Pinpoint the cell where the given text exists, returning its [x, y] midpoint coordinate. 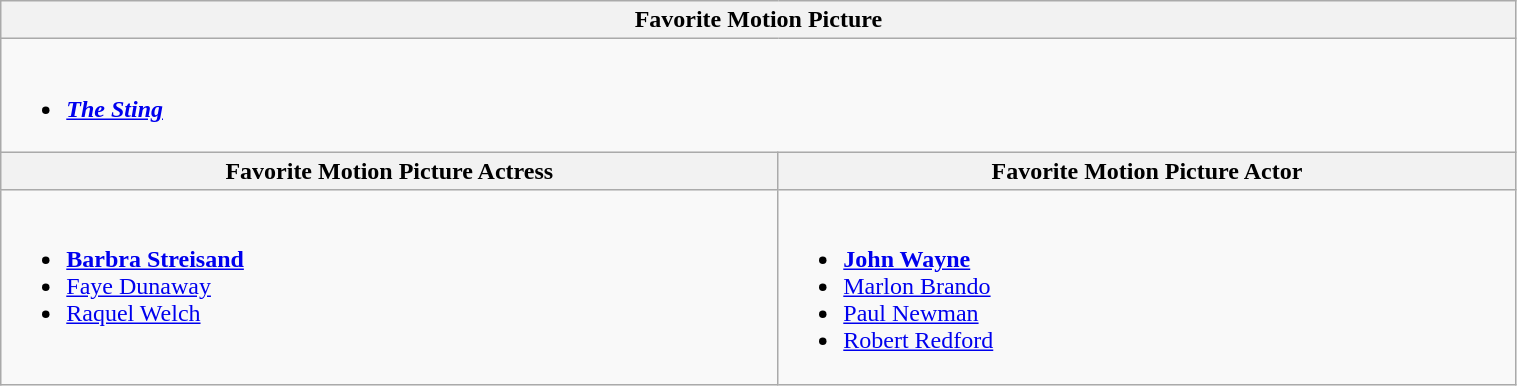
Favorite Motion Picture [758, 20]
The Sting [758, 96]
Favorite Motion Picture Actor [1147, 171]
John WayneMarlon BrandoPaul NewmanRobert Redford [1147, 287]
Barbra StreisandFaye DunawayRaquel Welch [390, 287]
Favorite Motion Picture Actress [390, 171]
